For the text-containing cell, return its midpoint in [X, Y] coordinate format. 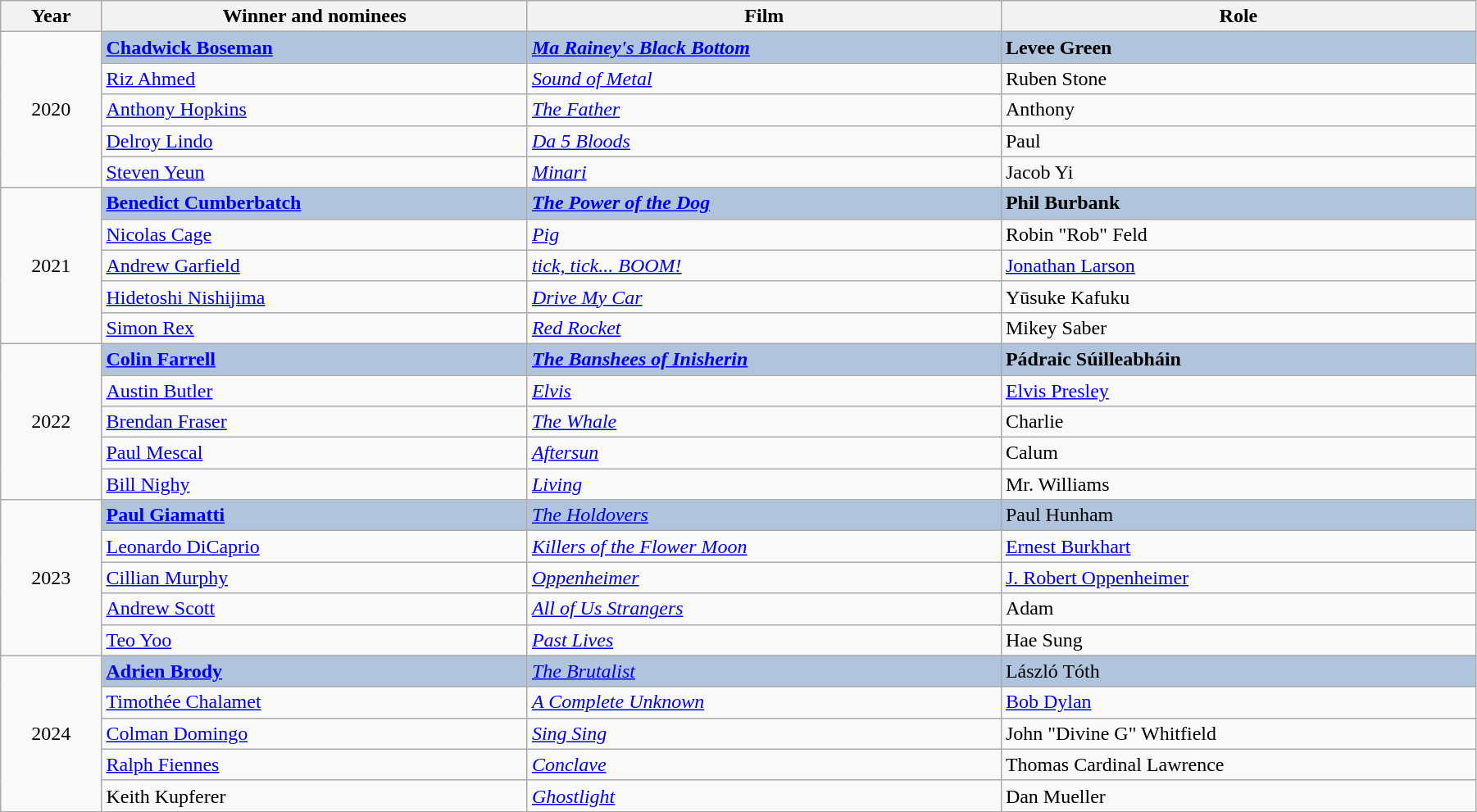
Paul Giamatti [315, 515]
Yūsuke Kafuku [1238, 297]
Delroy Lindo [315, 141]
The Holdovers [764, 515]
Jacob Yi [1238, 172]
The Power of the Dog [764, 203]
Ralph Fiennes [315, 764]
Thomas Cardinal Lawrence [1238, 764]
Jonathan Larson [1238, 265]
Colman Domingo [315, 733]
Benedict Cumberbatch [315, 203]
Drive My Car [764, 297]
Teo Yoo [315, 640]
Bill Nighy [315, 484]
Bob Dylan [1238, 702]
Levee Green [1238, 48]
Brendan Fraser [315, 422]
Hae Sung [1238, 640]
John "Divine G" Whitfield [1238, 733]
Calum [1238, 453]
Andrew Scott [315, 609]
tick, tick... BOOM! [764, 265]
Paul [1238, 141]
Past Lives [764, 640]
Ghostlight [764, 796]
Pig [764, 234]
2024 [51, 733]
Cillian Murphy [315, 578]
Role [1238, 16]
Elvis [764, 391]
Elvis Presley [1238, 391]
Phil Burbank [1238, 203]
The Father [764, 110]
Red Rocket [764, 328]
Adam [1238, 609]
Conclave [764, 764]
Keith Kupferer [315, 796]
Andrew Garfield [315, 265]
Ma Rainey's Black Bottom [764, 48]
The Whale [764, 422]
2021 [51, 265]
Da 5 Bloods [764, 141]
Robin "Rob" Feld [1238, 234]
Oppenheimer [764, 578]
The Banshees of Inisherin [764, 359]
J. Robert Oppenheimer [1238, 578]
Winner and nominees [315, 16]
Nicolas Cage [315, 234]
Film [764, 16]
Mikey Saber [1238, 328]
The Brutalist [764, 671]
2020 [51, 110]
Simon Rex [315, 328]
Hidetoshi Nishijima [315, 297]
Ernest Burkhart [1238, 547]
Ruben Stone [1238, 79]
Mr. Williams [1238, 484]
Colin Farrell [315, 359]
Leonardo DiCaprio [315, 547]
Living [764, 484]
Riz Ahmed [315, 79]
Austin Butler [315, 391]
Year [51, 16]
Paul Mescal [315, 453]
Adrien Brody [315, 671]
Paul Hunham [1238, 515]
All of Us Strangers [764, 609]
Charlie [1238, 422]
Anthony [1238, 110]
Pádraic Súilleabháin [1238, 359]
Minari [764, 172]
Killers of the Flower Moon [764, 547]
2022 [51, 421]
2023 [51, 578]
Aftersun [764, 453]
Anthony Hopkins [315, 110]
Dan Mueller [1238, 796]
Chadwick Boseman [315, 48]
Sing Sing [764, 733]
László Tóth [1238, 671]
Sound of Metal [764, 79]
Steven Yeun [315, 172]
Timothée Chalamet [315, 702]
A Complete Unknown [764, 702]
